For the text-containing cell, return its midpoint in [X, Y] coordinate format. 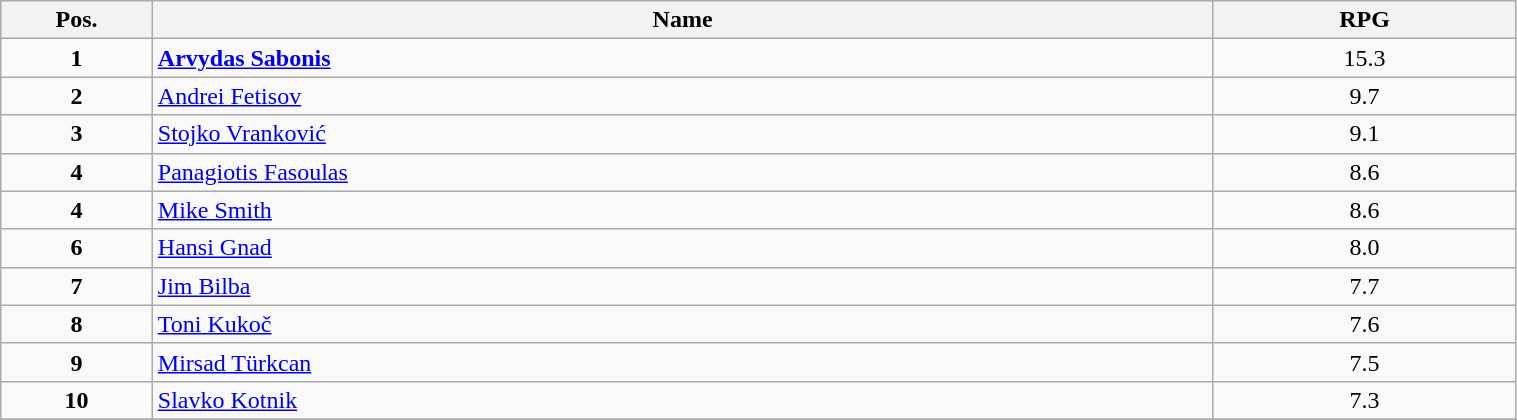
Stojko Vranković [682, 134]
8 [77, 324]
Andrei Fetisov [682, 96]
1 [77, 58]
Mirsad Türkcan [682, 362]
RPG [1364, 20]
7.6 [1364, 324]
Mike Smith [682, 210]
Arvydas Sabonis [682, 58]
9.1 [1364, 134]
Slavko Kotnik [682, 400]
Hansi Gnad [682, 248]
Jim Bilba [682, 286]
9 [77, 362]
Panagiotis Fasoulas [682, 172]
9.7 [1364, 96]
8.0 [1364, 248]
15.3 [1364, 58]
7.7 [1364, 286]
10 [77, 400]
Name [682, 20]
7 [77, 286]
2 [77, 96]
7.3 [1364, 400]
7.5 [1364, 362]
6 [77, 248]
3 [77, 134]
Toni Kukoč [682, 324]
Pos. [77, 20]
